Return [X, Y] of the center of cell containing provided text 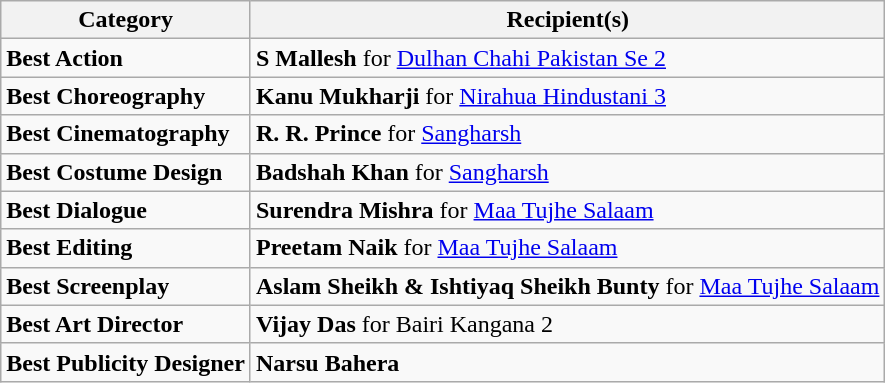
Narsu Bahera [568, 362]
Best Publicity Designer [126, 362]
Best Costume Design [126, 172]
Vijay Das for Bairi Kangana 2 [568, 324]
Best Action [126, 58]
Recipient(s) [568, 20]
Best Editing [126, 248]
Best Choreography [126, 96]
Best Art Director [126, 324]
Badshah Khan for Sangharsh [568, 172]
Surendra Mishra for Maa Tujhe Salaam [568, 210]
S Mallesh for Dulhan Chahi Pakistan Se 2 [568, 58]
Best Dialogue [126, 210]
Best Screenplay [126, 286]
Preetam Naik for Maa Tujhe Salaam [568, 248]
Best Cinematography [126, 134]
Aslam Sheikh & Ishtiyaq Sheikh Bunty for Maa Tujhe Salaam [568, 286]
Kanu Mukharji for Nirahua Hindustani 3 [568, 96]
Category [126, 20]
R. R. Prince for Sangharsh [568, 134]
